Scan for the cell matching the given text and deliver its [x, y] coordinate at center. 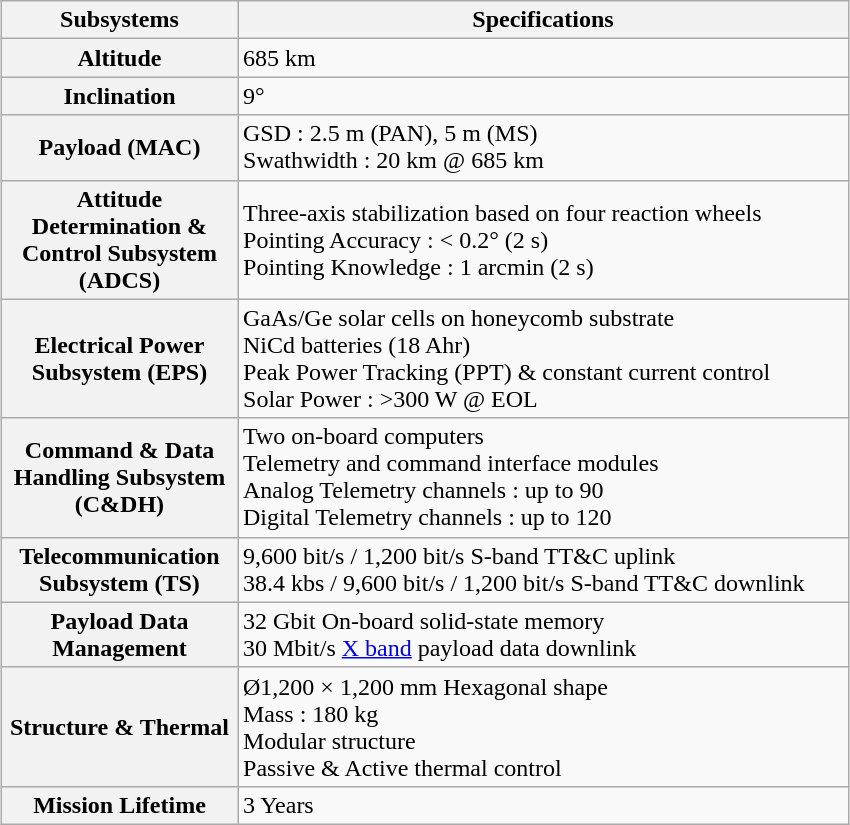
9° [544, 96]
Command & Data Handling Subsystem (C&DH) [119, 478]
Altitude [119, 58]
9,600 bit/s / 1,200 bit/s S-band TT&C uplink38.4 kbs / 9,600 bit/s / 1,200 bit/s S-band TT&C downlink [544, 570]
Mission Lifetime [119, 805]
Payload (MAC) [119, 148]
Electrical Power Subsystem (EPS) [119, 358]
Inclination [119, 96]
Ø1,200 × 1,200 mm Hexagonal shapeMass : 180 kgModular structurePassive & Active thermal control [544, 726]
Three-axis stabilization based on four reaction wheelsPointing Accuracy : < 0.2° (2 s)Pointing Knowledge : 1 arcmin (2 s) [544, 240]
Structure & Thermal [119, 726]
685 km [544, 58]
GaAs/Ge solar cells on honeycomb substrateNiCd batteries (18 Ahr)Peak Power Tracking (PPT) & constant current controlSolar Power : >300 W @ EOL [544, 358]
Subsystems [119, 20]
GSD : 2.5 m (PAN), 5 m (MS)Swathwidth : 20 km @ 685 km [544, 148]
Two on-board computersTelemetry and command interface modulesAnalog Telemetry channels : up to 90Digital Telemetry channels : up to 120 [544, 478]
Specifications [544, 20]
Payload Data Management [119, 634]
Attitude Determination & Control Subsystem (ADCS) [119, 240]
Telecommunication Subsystem (TS) [119, 570]
3 Years [544, 805]
32 Gbit On-board solid-state memory30 Mbit/s X band payload data downlink [544, 634]
